Provide the (x, y) coordinate of the cell's center where the given text is located.  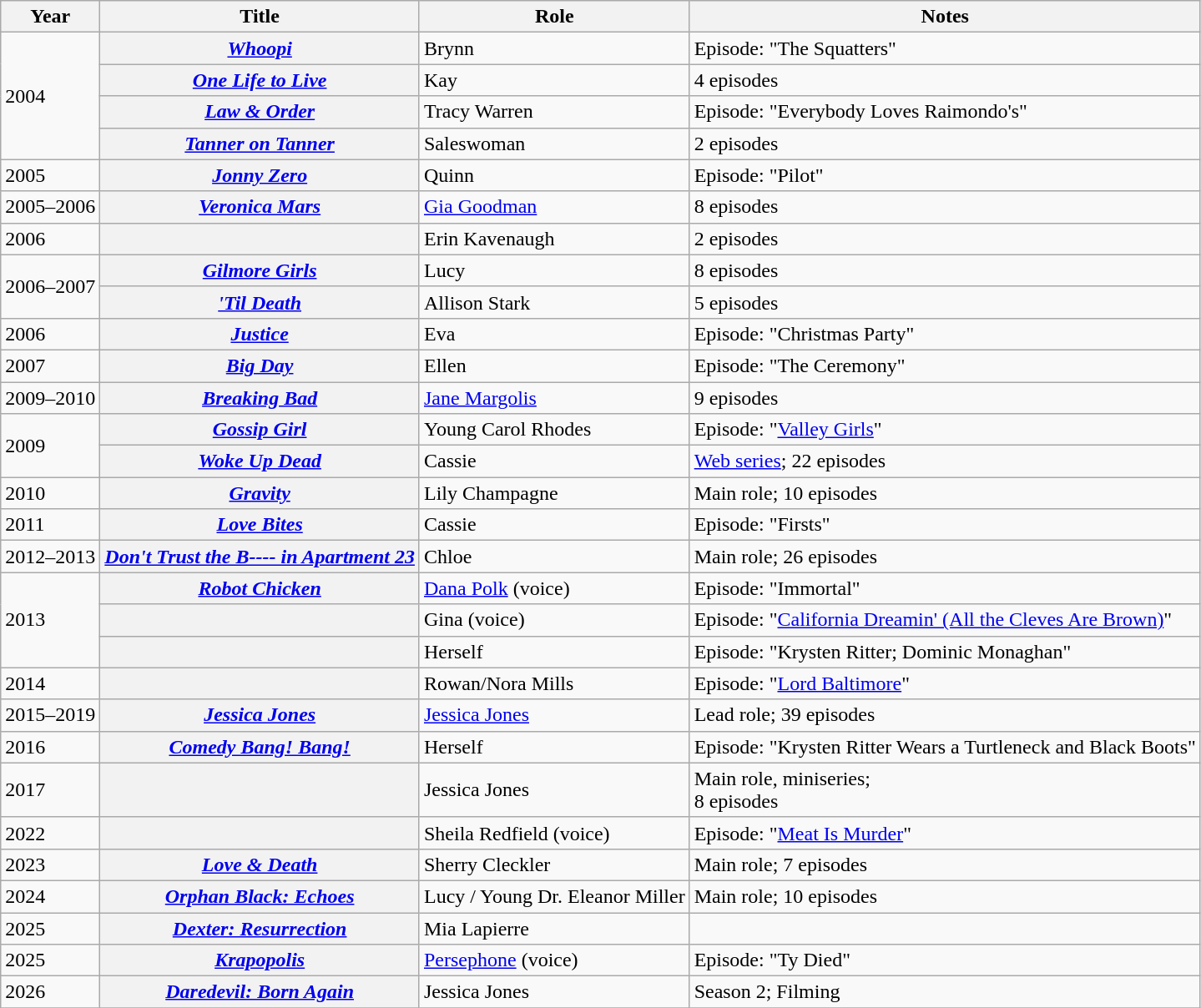
Mia Lapierre (554, 929)
2011 (50, 525)
2014 (50, 683)
Love & Death (260, 864)
Title (260, 17)
Episode: "Meat Is Murder" (945, 833)
Lucy / Young Dr. Eleanor Miller (554, 896)
Brynn (554, 48)
'Til Death (260, 302)
Whoopi (260, 48)
Lucy (554, 270)
Season 2; Filming (945, 992)
Jonny Zero (260, 175)
2007 (50, 365)
Daredevil: Born Again (260, 992)
4 episodes (945, 80)
2013 (50, 620)
Erin Kavenaugh (554, 239)
2026 (50, 992)
Main role; 7 episodes (945, 864)
Episode: "The Squatters" (945, 48)
Lead role; 39 episodes (945, 715)
2023 (50, 864)
Episode: "Lord Baltimore" (945, 683)
Young Carol Rhodes (554, 430)
Gia Goodman (554, 207)
Episode: "Krysten Ritter Wears a Turtleneck and Black Boots" (945, 747)
Orphan Black: Echoes (260, 896)
Episode: "Immortal" (945, 588)
Sheila Redfield (voice) (554, 833)
2004 (50, 96)
Main role; 26 episodes (945, 557)
Woke Up Dead (260, 461)
Dexter: Resurrection (260, 929)
Episode: "Pilot" (945, 175)
2016 (50, 747)
Persephone (voice) (554, 960)
2006–2007 (50, 286)
2012–2013 (50, 557)
Gilmore Girls (260, 270)
2005 (50, 175)
Veronica Mars (260, 207)
Allison Stark (554, 302)
2022 (50, 833)
Love Bites (260, 525)
One Life to Live (260, 80)
Gina (voice) (554, 620)
Main role, miniseries;8 episodes (945, 789)
Year (50, 17)
2009–2010 (50, 398)
Dana Polk (voice) (554, 588)
2005–2006 (50, 207)
9 episodes (945, 398)
Krapopolis (260, 960)
Episode: "Christmas Party" (945, 334)
Comedy Bang! Bang! (260, 747)
Gossip Girl (260, 430)
Lily Champagne (554, 493)
2010 (50, 493)
2024 (50, 896)
Don't Trust the B---- in Apartment 23 (260, 557)
Episode: "Ty Died" (945, 960)
Tracy Warren (554, 112)
Jane Margolis (554, 398)
Role (554, 17)
2017 (50, 789)
Episode: "Firsts" (945, 525)
Gravity (260, 493)
Law & Order (260, 112)
Quinn (554, 175)
Chloe (554, 557)
Breaking Bad (260, 398)
Episode: "The Ceremony" (945, 365)
5 episodes (945, 302)
Ellen (554, 365)
2009 (50, 446)
Justice (260, 334)
Tanner on Tanner (260, 144)
Big Day (260, 365)
Rowan/Nora Mills (554, 683)
Eva (554, 334)
Robot Chicken (260, 588)
Episode: "Everybody Loves Raimondo's" (945, 112)
Saleswoman (554, 144)
Episode: "Valley Girls" (945, 430)
2015–2019 (50, 715)
Web series; 22 episodes (945, 461)
Kay (554, 80)
Episode: "California Dreamin' (All the Cleves Are Brown)" (945, 620)
Notes (945, 17)
Sherry Cleckler (554, 864)
Episode: "Krysten Ritter; Dominic Monaghan" (945, 652)
